Detect which cell encompasses the target text, then output its (x, y) center coordinate. 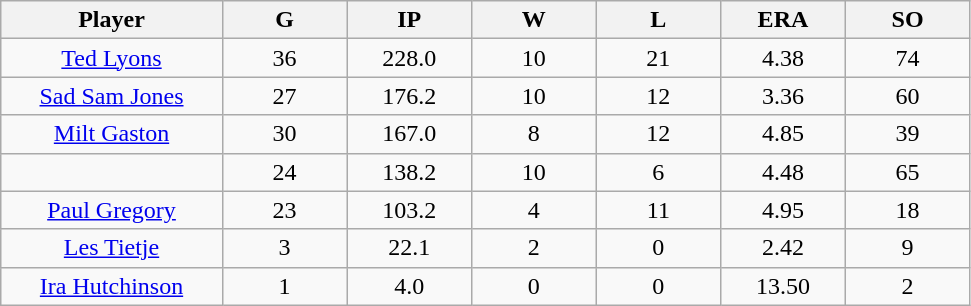
Les Tietje (112, 248)
27 (284, 96)
9 (908, 248)
3.36 (784, 96)
39 (908, 134)
176.2 (410, 96)
65 (908, 172)
Player (112, 20)
ERA (784, 20)
SO (908, 20)
24 (284, 172)
167.0 (410, 134)
74 (908, 58)
138.2 (410, 172)
Milt Gaston (112, 134)
60 (908, 96)
8 (534, 134)
4 (534, 210)
228.0 (410, 58)
W (534, 20)
3 (284, 248)
IP (410, 20)
Ira Hutchinson (112, 286)
Sad Sam Jones (112, 96)
103.2 (410, 210)
1 (284, 286)
4.95 (784, 210)
6 (658, 172)
30 (284, 134)
4.85 (784, 134)
36 (284, 58)
4.0 (410, 286)
13.50 (784, 286)
23 (284, 210)
21 (658, 58)
2.42 (784, 248)
4.48 (784, 172)
L (658, 20)
11 (658, 210)
4.38 (784, 58)
Paul Gregory (112, 210)
G (284, 20)
22.1 (410, 248)
Ted Lyons (112, 58)
18 (908, 210)
